Extract the (x, y) coordinate from the center of the cell holding the provided text.  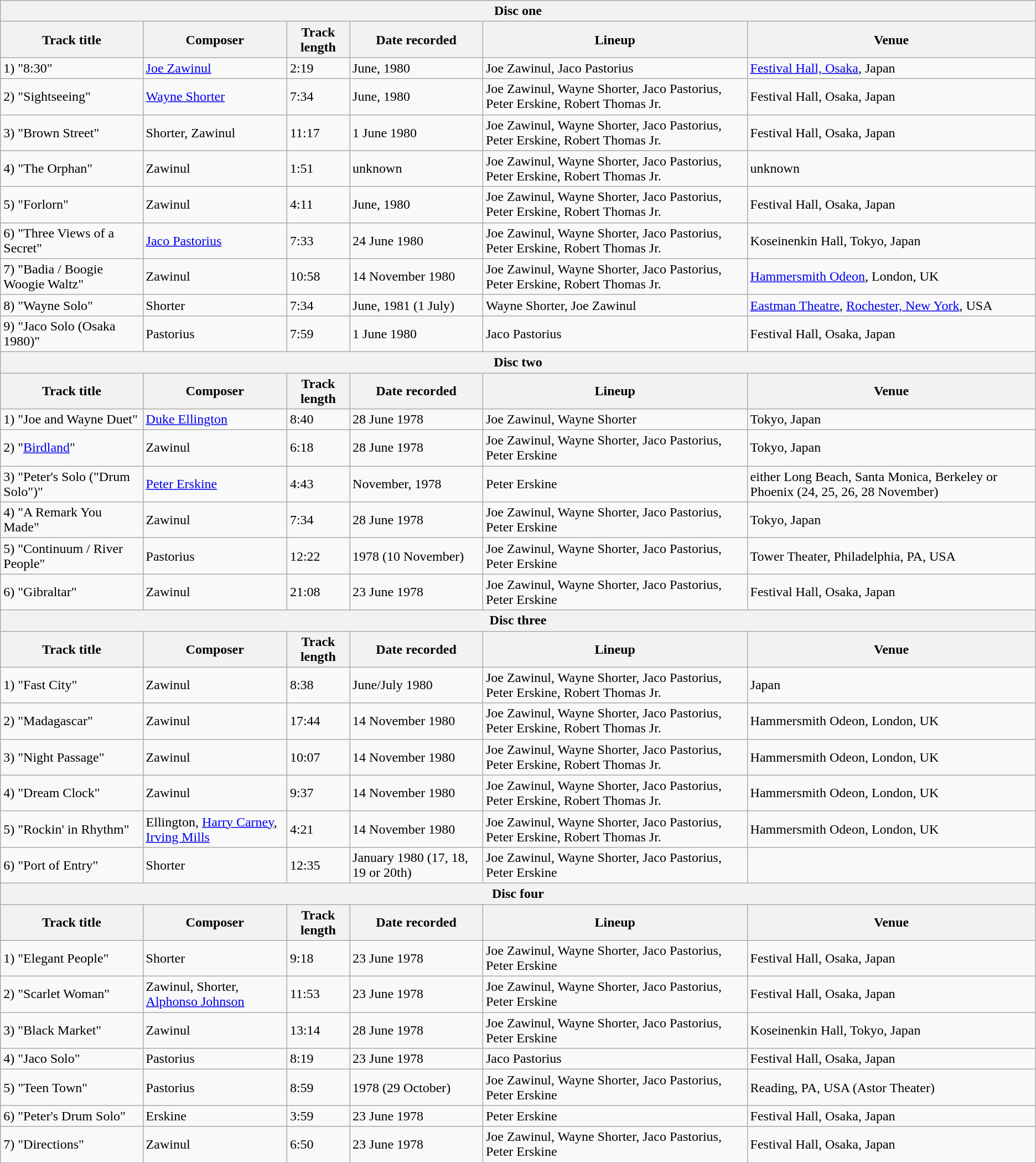
3:59 (318, 1116)
June, 1981 (1 July) (416, 305)
1978 (29 October) (416, 1087)
9:37 (318, 793)
Wayne Shorter, Joe Zawinul (615, 305)
Disc four (518, 893)
Joe Zawinul, Wayne Shorter (615, 420)
6) "Three Views of a Secret" (72, 240)
5) "Forlorn" (72, 205)
Ellington, Harry Carney, Irving Mills (215, 829)
24 June 1980 (416, 240)
6) "Gibraltar" (72, 592)
6) "Peter's Drum Solo" (72, 1116)
Disc two (518, 362)
3) "Black Market" (72, 1031)
2) "Madagascar" (72, 721)
4) "A Remark You Made" (72, 520)
21:08 (318, 592)
1) "Fast City" (72, 685)
2) "Sightseeing" (72, 96)
Reading, PA, USA (Astor Theater) (891, 1087)
3) "Night Passage" (72, 757)
either Long Beach, Santa Monica, Berkeley or Phoenix (24, 25, 26, 28 November) (891, 484)
6) "Port of Entry" (72, 865)
9:18 (318, 959)
1) "Joe and Wayne Duet" (72, 420)
2) "Scarlet Woman" (72, 994)
4:11 (318, 205)
4:21 (318, 829)
January 1980 (17, 18, 19 or 20th) (416, 865)
Erskine (215, 1116)
7:33 (318, 240)
Zawinul, Shorter, Alphonso Johnson (215, 994)
8) "Wayne Solo" (72, 305)
8:59 (318, 1087)
6:50 (318, 1145)
Tower Theater, Philadelphia, PA, USA (891, 556)
3) "Peter's Solo ("Drum Solo")" (72, 484)
Disc three (518, 621)
5) "Rockin' in Rhythm" (72, 829)
4) "The Orphan" (72, 168)
6:18 (318, 448)
11:53 (318, 994)
Duke Ellington (215, 420)
1978 (10 November) (416, 556)
Joe Zawinul, Jaco Pastorius (615, 68)
Shorter, Zawinul (215, 133)
7:59 (318, 333)
10:07 (318, 757)
2) "Birdland" (72, 448)
8:19 (318, 1059)
11:17 (318, 133)
4) "Jaco Solo" (72, 1059)
2:19 (318, 68)
17:44 (318, 721)
1) "8:30" (72, 68)
10:58 (318, 277)
12:22 (318, 556)
4) "Dream Clock" (72, 793)
7) "Directions" (72, 1145)
8:40 (318, 420)
Disc one (518, 11)
Japan (891, 685)
7) "Badia / Boogie Woogie Waltz" (72, 277)
Eastman Theatre, Rochester, New York, USA (891, 305)
9) "Jaco Solo (Osaka 1980)" (72, 333)
Wayne Shorter (215, 96)
12:35 (318, 865)
November, 1978 (416, 484)
1:51 (318, 168)
3) "Brown Street" (72, 133)
June/July 1980 (416, 685)
5) "Teen Town" (72, 1087)
1) "Elegant People" (72, 959)
8:38 (318, 685)
13:14 (318, 1031)
4:43 (318, 484)
Joe Zawinul (215, 68)
5) "Continuum / River People" (72, 556)
